From the cell containing the given text, extract its center point as (x, y) coordinate. 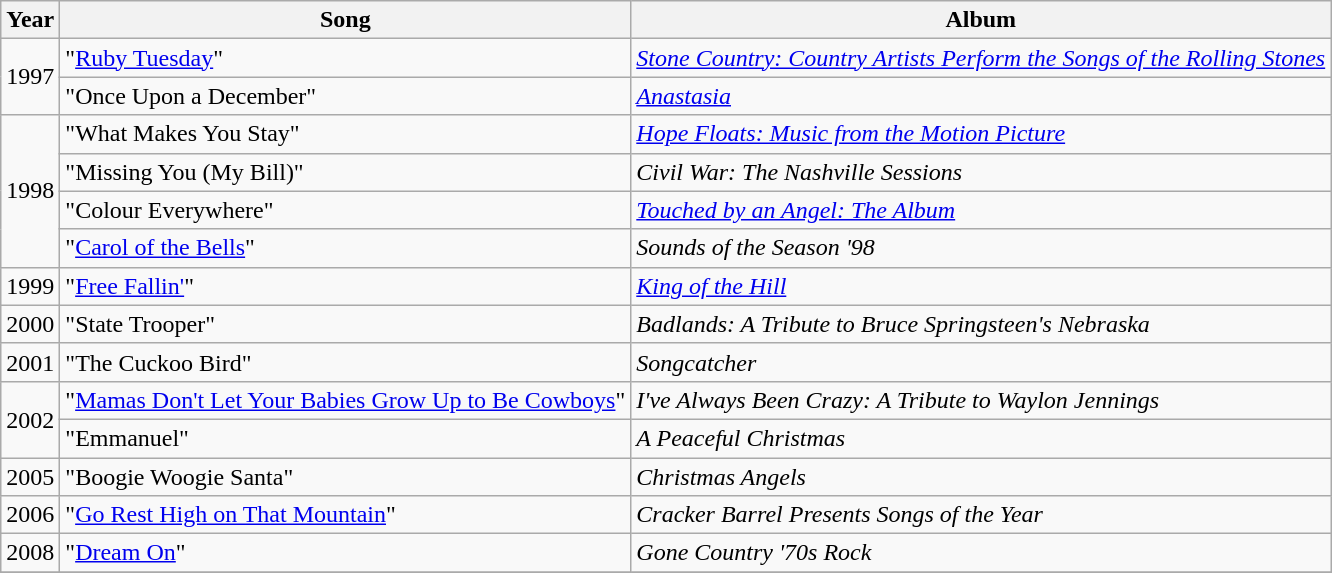
Civil War: The Nashville Sessions (981, 172)
"The Cuckoo Bird" (346, 362)
"Boogie Woogie Santa" (346, 477)
"State Trooper" (346, 324)
2000 (30, 324)
"Missing You (My Bill)" (346, 172)
2005 (30, 477)
"Once Upon a December" (346, 96)
Touched by an Angel: The Album (981, 210)
"What Makes You Stay" (346, 134)
"Dream On" (346, 553)
"Free Fallin'" (346, 286)
A Peaceful Christmas (981, 438)
"Ruby Tuesday" (346, 58)
"Emmanuel" (346, 438)
1999 (30, 286)
Hope Floats: Music from the Motion Picture (981, 134)
Sounds of the Season '98 (981, 248)
1998 (30, 191)
2006 (30, 515)
"Mamas Don't Let Your Babies Grow Up to Be Cowboys" (346, 400)
2001 (30, 362)
Songcatcher (981, 362)
King of the Hill (981, 286)
Christmas Angels (981, 477)
Cracker Barrel Presents Songs of the Year (981, 515)
"Go Rest High on That Mountain" (346, 515)
2008 (30, 553)
Gone Country '70s Rock (981, 553)
"Carol of the Bells" (346, 248)
1997 (30, 77)
Album (981, 20)
Badlands: A Tribute to Bruce Springsteen's Nebraska (981, 324)
I've Always Been Crazy: A Tribute to Waylon Jennings (981, 400)
Year (30, 20)
2002 (30, 419)
Song (346, 20)
Anastasia (981, 96)
"Colour Everywhere" (346, 210)
Stone Country: Country Artists Perform the Songs of the Rolling Stones (981, 58)
